Provide the [x, y] coordinate of the cell's center where the given text is located.  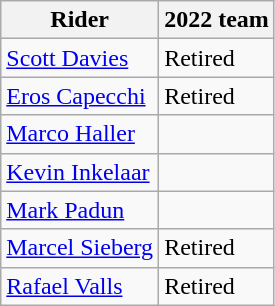
Marco Haller [80, 134]
Rafael Valls [80, 286]
Eros Capecchi [80, 96]
Marcel Sieberg [80, 248]
Scott Davies [80, 58]
Kevin Inkelaar [80, 172]
2022 team [217, 20]
Mark Padun [80, 210]
Rider [80, 20]
